Scan for the cell matching the given text and deliver its [X, Y] coordinate at center. 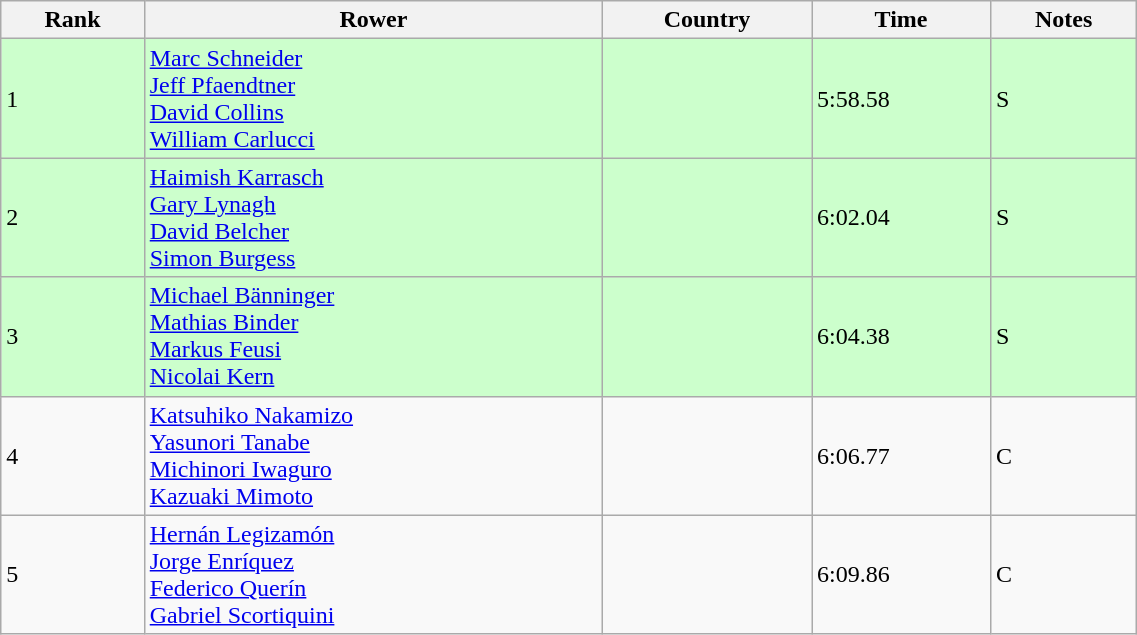
6:02.04 [902, 218]
5:58.58 [902, 98]
2 [72, 218]
1 [72, 98]
Marc SchneiderJeff PfaendtnerDavid CollinsWilliam Carlucci [373, 98]
5 [72, 574]
6:09.86 [902, 574]
6:04.38 [902, 336]
Haimish KarraschGary LynaghDavid BelcherSimon Burgess [373, 218]
Hernán LegizamónJorge EnríquezFederico QuerínGabriel Scortiquini [373, 574]
Katsuhiko NakamizoYasunori TanabeMichinori IwaguroKazuaki Mimoto [373, 456]
6:06.77 [902, 456]
4 [72, 456]
3 [72, 336]
Michael BänningerMathias BinderMarkus FeusiNicolai Kern [373, 336]
Notes [1064, 20]
Time [902, 20]
Country [708, 20]
Rank [72, 20]
Rower [373, 20]
